Extract the [x, y] coordinate from the center of the cell holding the provided text.  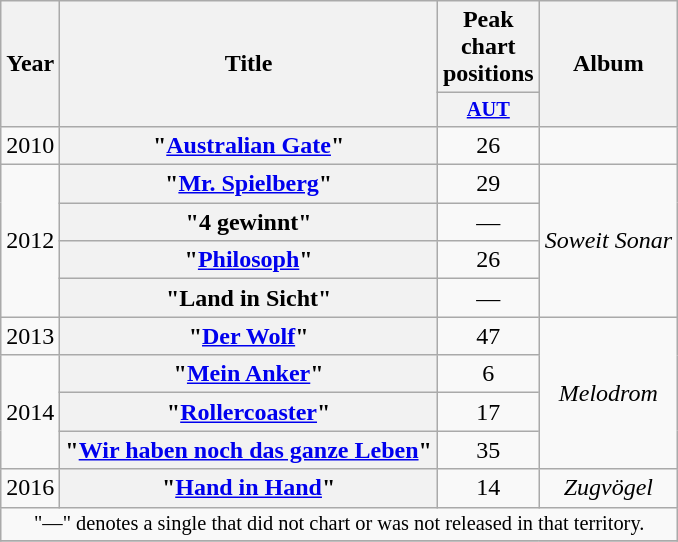
"Rollercoaster" [249, 412]
Peak chart positions [488, 47]
"Land in Sicht" [249, 298]
6 [488, 374]
2014 [30, 412]
47 [488, 336]
"4 gewinnt" [249, 222]
Melodrom [608, 393]
29 [488, 184]
Title [249, 64]
Zugvögel [608, 488]
Year [30, 64]
2010 [30, 145]
"Philosoph" [249, 260]
2013 [30, 336]
"Australian Gate" [249, 145]
"Hand in Hand" [249, 488]
Album [608, 64]
14 [488, 488]
35 [488, 450]
"Mein Anker" [249, 374]
AUT [488, 110]
"Mr. Spielberg" [249, 184]
"Der Wolf" [249, 336]
"Wir haben noch das ganze Leben" [249, 450]
2016 [30, 488]
17 [488, 412]
"—" denotes a single that did not chart or was not released in that territory. [340, 524]
2012 [30, 241]
Soweit Sonar [608, 241]
